Scan for the cell matching the given text and deliver its [X, Y] coordinate at center. 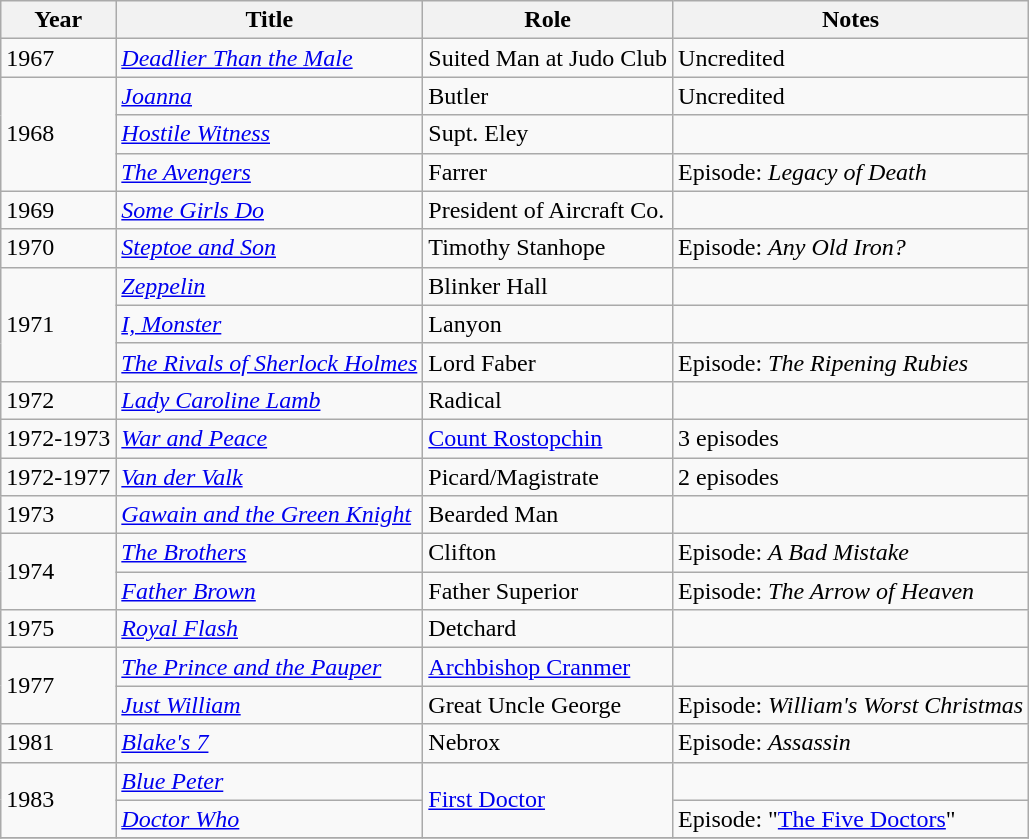
Year [58, 20]
Doctor Who [270, 819]
First Doctor [548, 800]
The Avengers [270, 172]
Episode: The Arrow of Heaven [851, 591]
Clifton [548, 553]
Father Brown [270, 591]
Count Rostopchin [548, 438]
Archbishop Cranmer [548, 667]
Some Girls Do [270, 210]
Father Superior [548, 591]
Zeppelin [270, 286]
1972-1973 [58, 438]
Joanna [270, 96]
President of Aircraft Co. [548, 210]
1968 [58, 134]
Royal Flash [270, 629]
Blake's 7 [270, 743]
Title [270, 20]
1977 [58, 686]
Van der Valk [270, 477]
1972-1977 [58, 477]
Episode: A Bad Mistake [851, 553]
1969 [58, 210]
Radical [548, 400]
Farrer [548, 172]
1972 [58, 400]
The Brothers [270, 553]
Lord Faber [548, 362]
Episode: Assassin [851, 743]
3 episodes [851, 438]
Detchard [548, 629]
Just William [270, 705]
Episode: Any Old Iron? [851, 248]
The Prince and the Pauper [270, 667]
War and Peace [270, 438]
1981 [58, 743]
1970 [58, 248]
Episode: The Ripening Rubies [851, 362]
1973 [58, 515]
Hostile Witness [270, 134]
Role [548, 20]
Notes [851, 20]
Lanyon [548, 324]
Supt. Eley [548, 134]
1983 [58, 800]
Blue Peter [270, 781]
Deadlier Than the Male [270, 58]
1967 [58, 58]
Lady Caroline Lamb [270, 400]
1975 [58, 629]
2 episodes [851, 477]
Suited Man at Judo Club [548, 58]
1974 [58, 572]
1971 [58, 324]
Nebrox [548, 743]
Episode: William's Worst Christmas [851, 705]
Blinker Hall [548, 286]
Episode: Legacy of Death [851, 172]
Butler [548, 96]
Episode: "The Five Doctors" [851, 819]
Great Uncle George [548, 705]
Steptoe and Son [270, 248]
Picard/Magistrate [548, 477]
Timothy Stanhope [548, 248]
Bearded Man [548, 515]
The Rivals of Sherlock Holmes [270, 362]
I, Monster [270, 324]
Gawain and the Green Knight [270, 515]
